Identify which cell holds the provided text, then report its (X, Y) central coordinate. 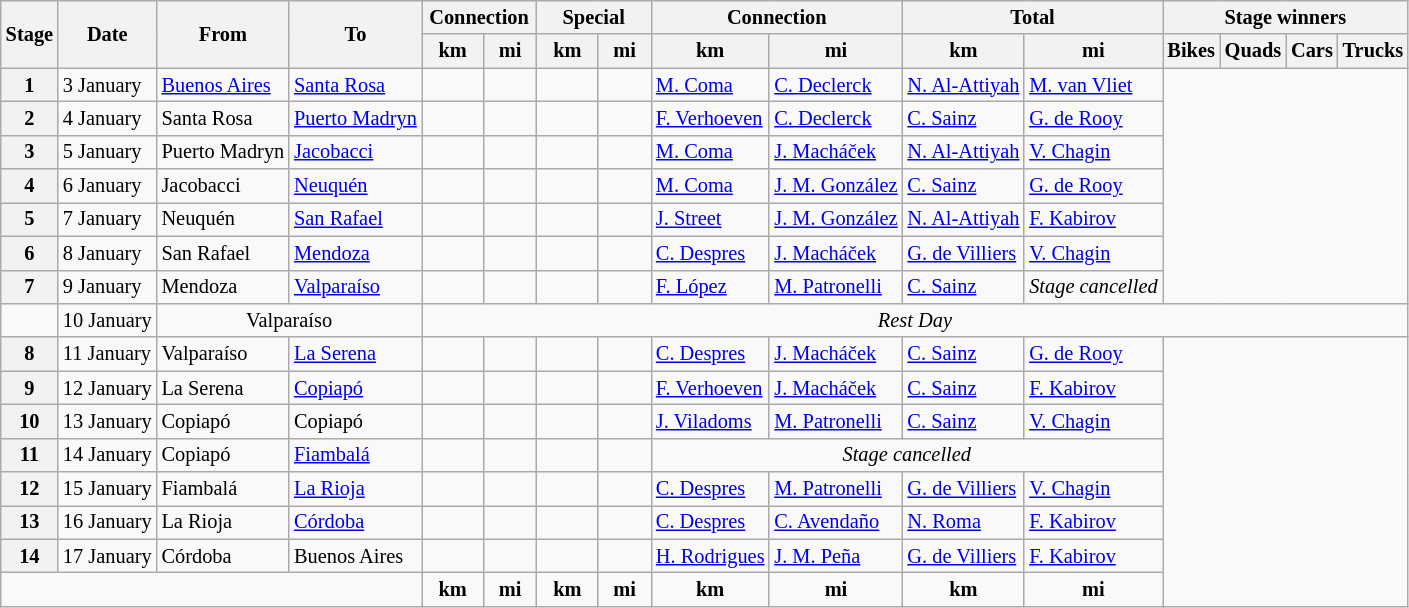
17 January (108, 556)
12 (30, 489)
C. Avendaño (836, 522)
H. Rodrigues (710, 556)
Date (108, 34)
12 January (108, 388)
13 (30, 522)
15 January (108, 489)
5 January (108, 152)
16 January (108, 522)
7 (30, 287)
From (224, 34)
3 January (108, 85)
9 January (108, 287)
6 January (108, 186)
Cars (1312, 51)
13 January (108, 421)
4 January (108, 118)
8 January (108, 253)
To (356, 34)
J. Viladoms (710, 421)
3 (30, 152)
6 (30, 253)
F. López (710, 287)
10 (30, 421)
8 (30, 354)
5 (30, 219)
Quads (1253, 51)
1 (30, 85)
14 (30, 556)
Bikes (1190, 51)
J. Street (710, 219)
Rest Day (915, 320)
Trucks (1373, 51)
N. Roma (964, 522)
11 January (108, 354)
J. M. Peña (836, 556)
11 (30, 455)
10 January (108, 320)
14 January (108, 455)
7 January (108, 219)
Stage (30, 34)
M. van Vliet (1093, 85)
Total (1033, 17)
Special (594, 17)
Stage winners (1285, 17)
4 (30, 186)
2 (30, 118)
9 (30, 388)
